For the text-containing cell, return its midpoint in [x, y] coordinate format. 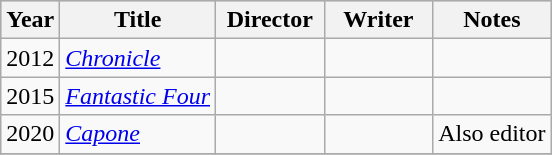
Year [30, 20]
Writer [378, 20]
Title [138, 20]
Chronicle [138, 58]
2020 [30, 134]
Fantastic Four [138, 96]
2012 [30, 58]
Notes [492, 20]
Capone [138, 134]
2015 [30, 96]
Director [270, 20]
Also editor [492, 134]
